Determine the [x, y] coordinate at the center of the cell enclosing the given text.  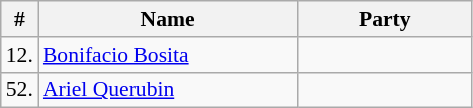
Ariel Querubin [168, 90]
52. [20, 90]
12. [20, 55]
Party [384, 19]
Bonifacio Bosita [168, 55]
Name [168, 19]
# [20, 19]
